Determine the (x, y) coordinate at the center of the cell enclosing the given text.  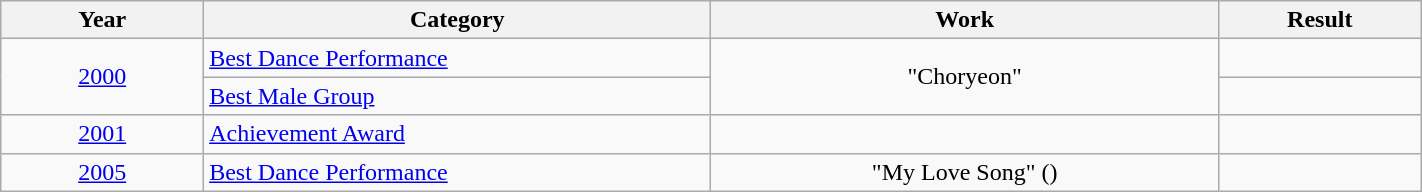
"Choryeon" (964, 77)
Achievement Award (458, 134)
2000 (102, 77)
Result (1320, 20)
2005 (102, 172)
"My Love Song" () (964, 172)
Best Male Group (458, 96)
2001 (102, 134)
Year (102, 20)
Category (458, 20)
Work (964, 20)
